Return [X, Y] of the center of cell containing provided text 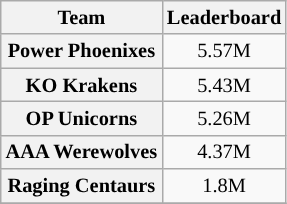
Leaderboard [224, 17]
1.8M [224, 186]
Team [82, 17]
OP Unicorns [82, 118]
5.26M [224, 118]
Power Phoenixes [82, 51]
5.57M [224, 51]
Raging Centaurs [82, 186]
4.37M [224, 152]
KO Krakens [82, 85]
5.43M [224, 85]
AAA Werewolves [82, 152]
